Capture the cell that displays the provided text and extract its (x, y) central coordinate. 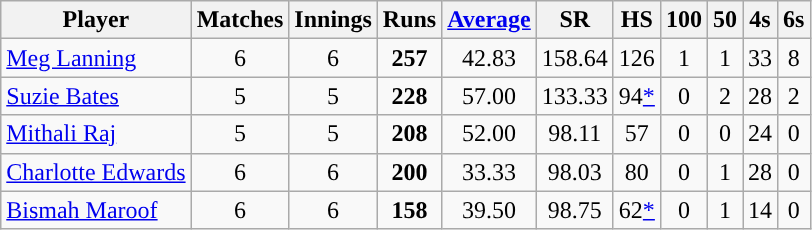
98.11 (574, 134)
94* (636, 96)
Player (96, 20)
Charlotte Edwards (96, 172)
257 (409, 58)
8 (794, 58)
50 (724, 20)
98.03 (574, 172)
33.33 (490, 172)
Average (490, 20)
158.64 (574, 58)
100 (684, 20)
80 (636, 172)
HS (636, 20)
14 (760, 210)
Runs (409, 20)
39.50 (490, 210)
133.33 (574, 96)
158 (409, 210)
126 (636, 58)
Matches (240, 20)
52.00 (490, 134)
Innings (333, 20)
Bismah Maroof (96, 210)
62* (636, 210)
Mithali Raj (96, 134)
Meg Lanning (96, 58)
228 (409, 96)
42.83 (490, 58)
208 (409, 134)
SR (574, 20)
57.00 (490, 96)
57 (636, 134)
200 (409, 172)
Suzie Bates (96, 96)
33 (760, 58)
4s (760, 20)
6s (794, 20)
24 (760, 134)
98.75 (574, 210)
